Detect which cell encompasses the target text, then output its [x, y] center coordinate. 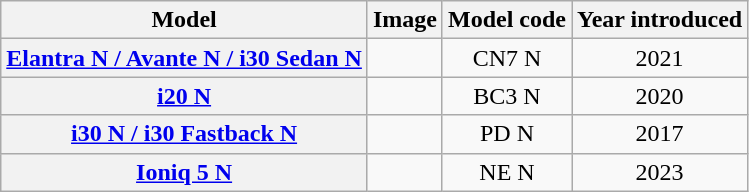
CN7 N [506, 58]
2020 [660, 96]
2017 [660, 134]
PD N [506, 134]
NE N [506, 172]
Elantra N / Avante N / i30 Sedan N [184, 58]
BC3 N [506, 96]
i20 N [184, 96]
2023 [660, 172]
2021 [660, 58]
Image [404, 20]
Ioniq 5 N [184, 172]
Year introduced [660, 20]
Model [184, 20]
Model code [506, 20]
i30 N / i30 Fastback N [184, 134]
